Extract the (X, Y) coordinate from the center of the cell holding the provided text.  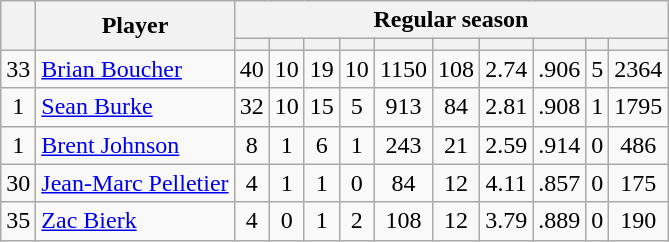
Jean-Marc Pelletier (135, 183)
Sean Burke (135, 107)
190 (638, 221)
.857 (560, 183)
Player (135, 26)
Regular season (451, 20)
.889 (560, 221)
2.81 (506, 107)
32 (252, 107)
8 (252, 145)
19 (322, 69)
2.74 (506, 69)
2 (356, 221)
Zac Bierk (135, 221)
30 (18, 183)
4.11 (506, 183)
6 (322, 145)
Brian Boucher (135, 69)
913 (403, 107)
40 (252, 69)
2.59 (506, 145)
243 (403, 145)
2364 (638, 69)
Brent Johnson (135, 145)
21 (456, 145)
.906 (560, 69)
486 (638, 145)
15 (322, 107)
3.79 (506, 221)
.914 (560, 145)
1150 (403, 69)
1795 (638, 107)
175 (638, 183)
.908 (560, 107)
33 (18, 69)
35 (18, 221)
